Provide the [X, Y] coordinate of the cell's center where the given text is located.  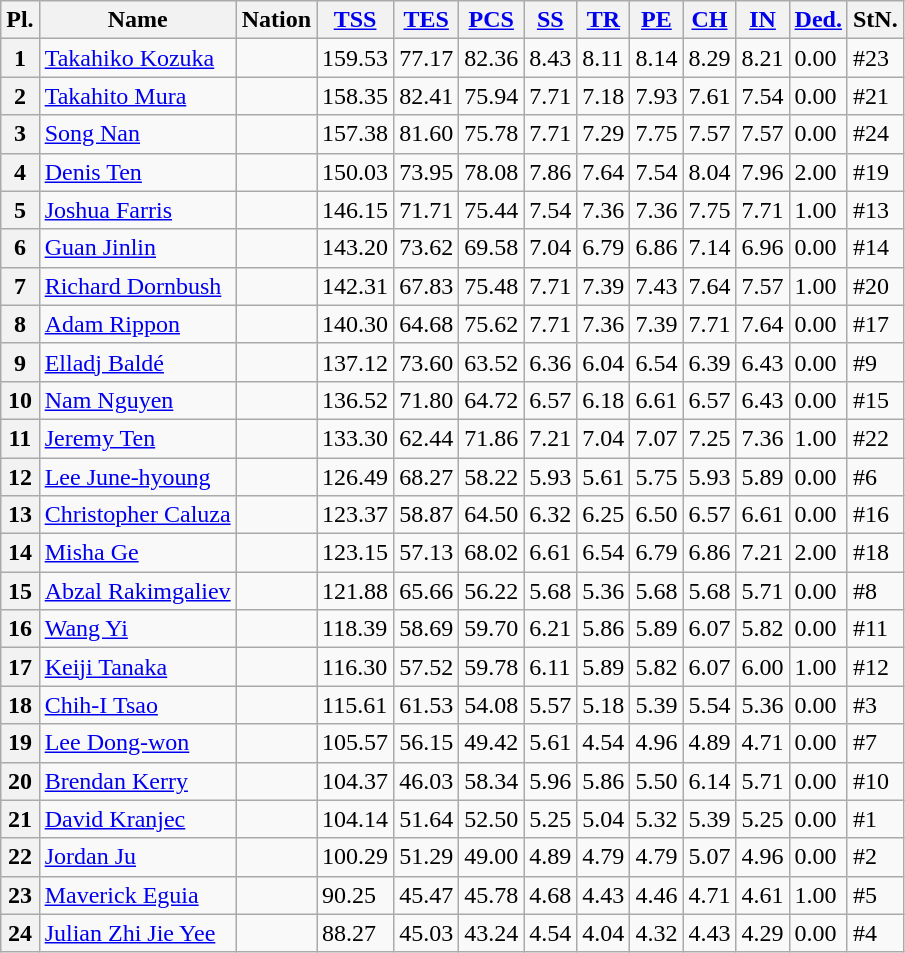
7.43 [656, 286]
5.50 [656, 781]
Keiji Tanaka [138, 667]
#16 [875, 515]
Adam Rippon [138, 324]
TES [426, 20]
Takahiko Kozuka [138, 58]
Julian Zhi Jie Yee [138, 933]
17 [20, 667]
1 [20, 58]
6.18 [604, 400]
David Kranjec [138, 819]
#21 [875, 96]
Name [138, 20]
121.88 [356, 591]
6.21 [550, 629]
16 [20, 629]
#15 [875, 400]
Jordan Ju [138, 857]
TSS [356, 20]
23 [20, 895]
45.47 [426, 895]
45.03 [426, 933]
46.03 [426, 781]
#24 [875, 134]
Chih-I Tsao [138, 705]
58.87 [426, 515]
#17 [875, 324]
#10 [875, 781]
6 [20, 248]
#4 [875, 933]
157.38 [356, 134]
Pl. [20, 20]
6.32 [550, 515]
#2 [875, 857]
43.24 [492, 933]
67.83 [426, 286]
#5 [875, 895]
100.29 [356, 857]
57.52 [426, 667]
4.61 [762, 895]
81.60 [426, 134]
Song Nan [138, 134]
PCS [492, 20]
8.11 [604, 58]
Nation [276, 20]
2 [20, 96]
8.21 [762, 58]
6.00 [762, 667]
56.15 [426, 743]
4.29 [762, 933]
6.39 [710, 362]
#11 [875, 629]
13 [20, 515]
58.34 [492, 781]
142.31 [356, 286]
73.95 [426, 172]
5.96 [550, 781]
#3 [875, 705]
7.61 [710, 96]
14 [20, 553]
140.30 [356, 324]
Lee Dong-won [138, 743]
137.12 [356, 362]
6.25 [604, 515]
146.15 [356, 210]
64.50 [492, 515]
6.14 [710, 781]
71.80 [426, 400]
5.18 [604, 705]
#7 [875, 743]
5.32 [656, 819]
#8 [875, 591]
88.27 [356, 933]
8 [20, 324]
136.52 [356, 400]
7 [20, 286]
Abzal Rakimgaliev [138, 591]
56.22 [492, 591]
8.14 [656, 58]
7.29 [604, 134]
62.44 [426, 438]
4.68 [550, 895]
5.04 [604, 819]
5.07 [710, 857]
PE [656, 20]
73.62 [426, 248]
Brendan Kerry [138, 781]
143.20 [356, 248]
82.36 [492, 58]
7.96 [762, 172]
5 [20, 210]
TR [604, 20]
159.53 [356, 58]
133.30 [356, 438]
8.43 [550, 58]
Guan Jinlin [138, 248]
Joshua Farris [138, 210]
123.15 [356, 553]
19 [20, 743]
58.69 [426, 629]
123.37 [356, 515]
71.86 [492, 438]
Takahito Mura [138, 96]
75.44 [492, 210]
158.35 [356, 96]
65.66 [426, 591]
104.37 [356, 781]
75.48 [492, 286]
82.41 [426, 96]
5.57 [550, 705]
Richard Dornbush [138, 286]
78.08 [492, 172]
126.49 [356, 477]
3 [20, 134]
90.25 [356, 895]
59.78 [492, 667]
4 [20, 172]
116.30 [356, 667]
18 [20, 705]
#22 [875, 438]
6.36 [550, 362]
115.61 [356, 705]
51.29 [426, 857]
CH [710, 20]
#19 [875, 172]
49.00 [492, 857]
64.68 [426, 324]
6.04 [604, 362]
63.52 [492, 362]
#18 [875, 553]
73.60 [426, 362]
68.02 [492, 553]
49.42 [492, 743]
77.17 [426, 58]
Jeremy Ten [138, 438]
51.64 [426, 819]
75.94 [492, 96]
8.04 [710, 172]
#6 [875, 477]
IN [762, 20]
105.57 [356, 743]
StN. [875, 20]
68.27 [426, 477]
104.14 [356, 819]
7.25 [710, 438]
#23 [875, 58]
Lee June-hyoung [138, 477]
#12 [875, 667]
75.62 [492, 324]
6.50 [656, 515]
6.96 [762, 248]
21 [20, 819]
22 [20, 857]
#14 [875, 248]
Misha Ge [138, 553]
#1 [875, 819]
52.50 [492, 819]
24 [20, 933]
4.46 [656, 895]
61.53 [426, 705]
7.18 [604, 96]
69.58 [492, 248]
4.04 [604, 933]
12 [20, 477]
64.72 [492, 400]
#13 [875, 210]
#9 [875, 362]
7.07 [656, 438]
6.11 [550, 667]
9 [20, 362]
Christopher Caluza [138, 515]
20 [20, 781]
71.71 [426, 210]
7.14 [710, 248]
Wang Yi [138, 629]
5.54 [710, 705]
150.03 [356, 172]
75.78 [492, 134]
Ded. [818, 20]
45.78 [492, 895]
Maverick Eguia [138, 895]
4.32 [656, 933]
SS [550, 20]
7.93 [656, 96]
7.86 [550, 172]
58.22 [492, 477]
59.70 [492, 629]
10 [20, 400]
54.08 [492, 705]
#20 [875, 286]
118.39 [356, 629]
5.75 [656, 477]
Elladj Baldé [138, 362]
8.29 [710, 58]
57.13 [426, 553]
Denis Ten [138, 172]
15 [20, 591]
Nam Nguyen [138, 400]
11 [20, 438]
